For the text-containing cell, return its midpoint in (x, y) coordinate format. 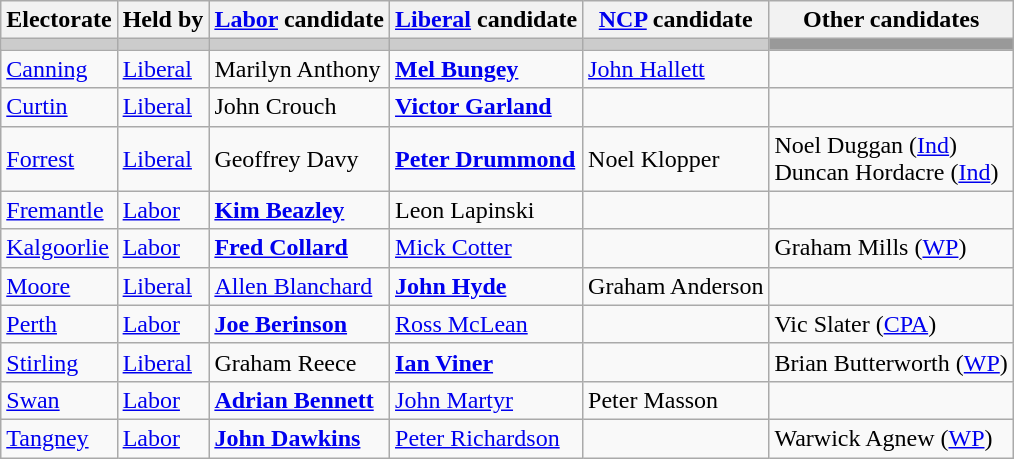
Tangney (59, 438)
Leon Lapinski (486, 210)
Labor candidate (300, 20)
Victor Garland (486, 107)
Canning (59, 69)
Vic Slater (CPA) (891, 324)
John Hyde (486, 286)
Peter Drummond (486, 158)
Moore (59, 286)
Fred Collard (300, 248)
Swan (59, 400)
Kim Beazley (300, 210)
Mick Cotter (486, 248)
Adrian Bennett (300, 400)
Noel Klopper (676, 158)
Curtin (59, 107)
Held by (163, 20)
Liberal candidate (486, 20)
John Martyr (486, 400)
Perth (59, 324)
Kalgoorlie (59, 248)
Mel Bungey (486, 69)
Electorate (59, 20)
Marilyn Anthony (300, 69)
Ian Viner (486, 362)
Fremantle (59, 210)
Ross McLean (486, 324)
Joe Berinson (300, 324)
Stirling (59, 362)
Allen Blanchard (300, 286)
NCP candidate (676, 20)
Peter Richardson (486, 438)
Warwick Agnew (WP) (891, 438)
Brian Butterworth (WP) (891, 362)
Geoffrey Davy (300, 158)
Forrest (59, 158)
Other candidates (891, 20)
Noel Duggan (Ind)Duncan Hordacre (Ind) (891, 158)
Graham Anderson (676, 286)
John Crouch (300, 107)
Peter Masson (676, 400)
John Dawkins (300, 438)
John Hallett (676, 69)
Graham Mills (WP) (891, 248)
Graham Reece (300, 362)
